For the text-containing cell, return its midpoint in (X, Y) coordinate format. 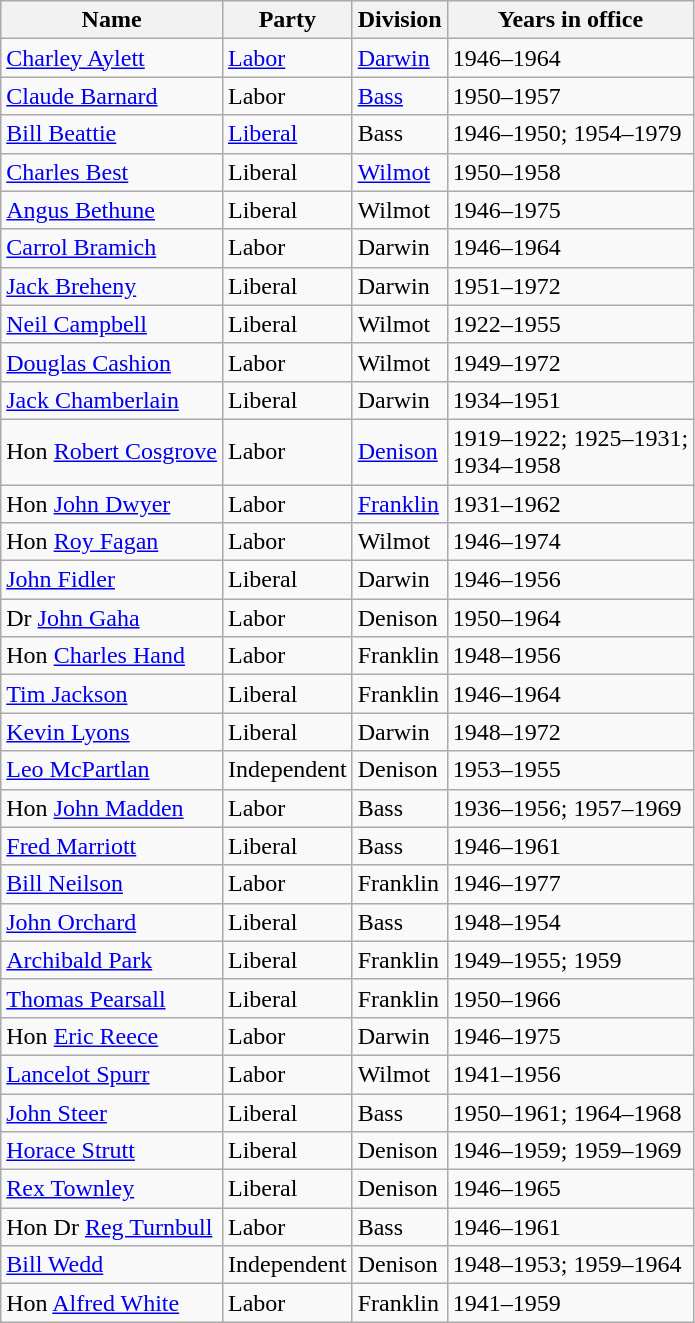
1946–1950; 1954–1979 (570, 134)
Bill Wedd (112, 1265)
Hon Charles Hand (112, 656)
Name (112, 20)
1950–1966 (570, 998)
Charles Best (112, 172)
1946–1956 (570, 580)
1949–1972 (570, 362)
Horace Strutt (112, 1151)
Archibald Park (112, 960)
1953–1955 (570, 770)
1946–1965 (570, 1189)
Neil Campbell (112, 324)
Kevin Lyons (112, 732)
1950–1964 (570, 618)
1948–1972 (570, 732)
Tim Jackson (112, 694)
Hon John Madden (112, 808)
1951–1972 (570, 286)
1922–1955 (570, 324)
Bill Beattie (112, 134)
1934–1951 (570, 400)
1950–1957 (570, 96)
Hon Roy Fagan (112, 542)
Jack Breheny (112, 286)
Leo McPartlan (112, 770)
1946–1959; 1959–1969 (570, 1151)
1941–1956 (570, 1074)
1948–1954 (570, 922)
Charley Aylett (112, 58)
Hon Robert Cosgrove (112, 452)
Division (400, 20)
Jack Chamberlain (112, 400)
Hon Alfred White (112, 1303)
1950–1961; 1964–1968 (570, 1113)
Thomas Pearsall (112, 998)
1941–1959 (570, 1303)
Lancelot Spurr (112, 1074)
1948–1953; 1959–1964 (570, 1265)
1919–1922; 1925–1931;1934–1958 (570, 452)
Years in office (570, 20)
1946–1974 (570, 542)
Douglas Cashion (112, 362)
Hon John Dwyer (112, 503)
Fred Marriott (112, 846)
Carrol Bramich (112, 248)
Rex Townley (112, 1189)
Claude Barnard (112, 96)
Dr John Gaha (112, 618)
Hon Eric Reece (112, 1036)
1949–1955; 1959 (570, 960)
Angus Bethune (112, 210)
John Fidler (112, 580)
John Steer (112, 1113)
1936–1956; 1957–1969 (570, 808)
1950–1958 (570, 172)
Hon Dr Reg Turnbull (112, 1227)
1946–1977 (570, 884)
Bill Neilson (112, 884)
1948–1956 (570, 656)
John Orchard (112, 922)
Party (287, 20)
1931–1962 (570, 503)
